Return the [x, y] coordinate for the center point of the cell that contains the specified text.  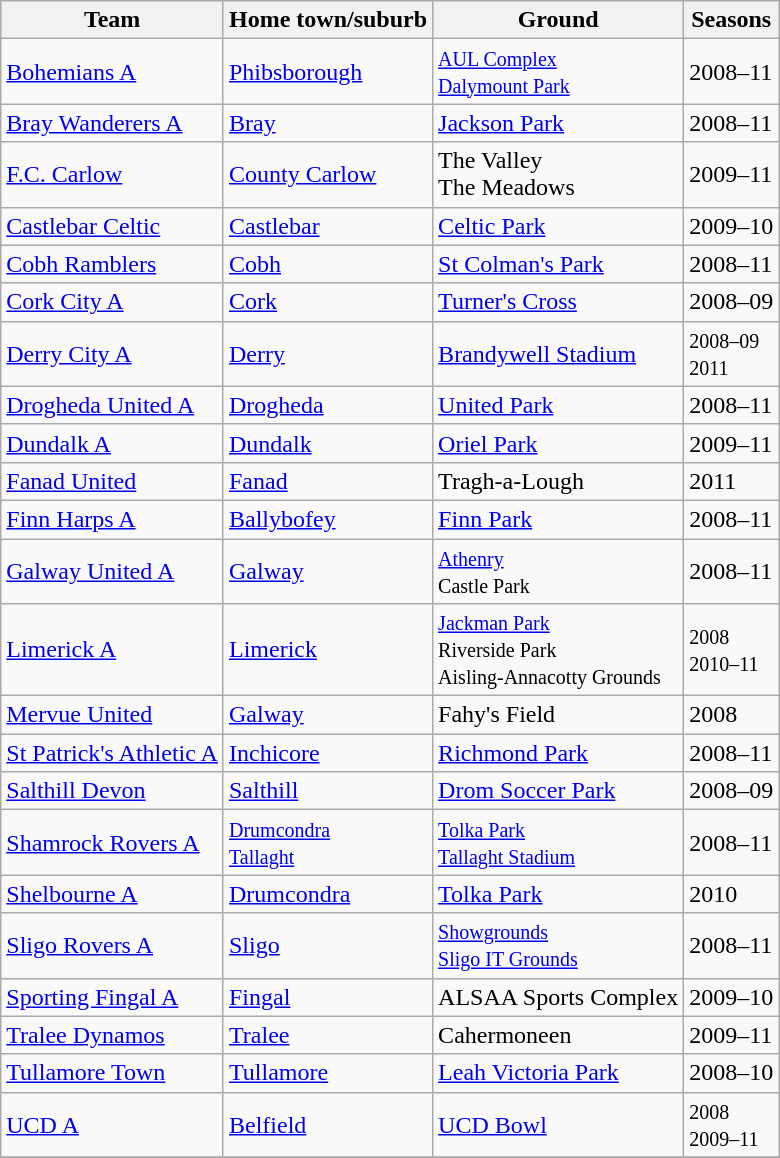
20082010–11 [732, 650]
Limerick [328, 650]
Derry City A [112, 354]
Fingal [328, 997]
Drogheda United A [112, 405]
Belfield [328, 1124]
Castlebar Celtic [112, 226]
Tolka Park [558, 894]
Drogheda [328, 405]
Shamrock Rovers A [112, 842]
Salthill [328, 791]
Finn Harps A [112, 519]
Drumcondra [328, 894]
St Patrick's Athletic A [112, 753]
Cahermoneen [558, 1035]
Richmond Park [558, 753]
Limerick A [112, 650]
Home town/suburb [328, 20]
Tullamore [328, 1073]
Brandywell Stadium [558, 354]
Sligo [328, 946]
Ballybofey [328, 519]
DrumcondraTallaght [328, 842]
Cobh [328, 264]
AUL ComplexDalymount Park [558, 72]
St Colman's Park [558, 264]
Team [112, 20]
Castlebar [328, 226]
ShowgroundsSligo IT Grounds [558, 946]
United Park [558, 405]
Tralee [328, 1035]
Bohemians A [112, 72]
UCD A [112, 1124]
Fahy's Field [558, 715]
20082009–11 [732, 1124]
Shelbourne A [112, 894]
Bray [328, 123]
Drom Soccer Park [558, 791]
Celtic Park [558, 226]
Fanad United [112, 481]
UCD Bowl [558, 1124]
Oriel Park [558, 443]
Tolka ParkTallaght Stadium [558, 842]
Bray Wanderers A [112, 123]
Derry [328, 354]
2008–10 [732, 1073]
Sporting Fingal A [112, 997]
The ValleyThe Meadows [558, 174]
Inchicore [328, 753]
Dundalk A [112, 443]
Galway United A [112, 570]
Jackman ParkRiverside ParkAisling-Annacotty Grounds [558, 650]
Leah Victoria Park [558, 1073]
Jackson Park [558, 123]
Tralee Dynamos [112, 1035]
AthenryCastle Park [558, 570]
Cork [328, 302]
Dundalk [328, 443]
ALSAA Sports Complex [558, 997]
Tragh-a-Lough [558, 481]
2008 [732, 715]
Mervue United [112, 715]
Fanad [328, 481]
Salthill Devon [112, 791]
Ground [558, 20]
2011 [732, 481]
Finn Park [558, 519]
2008–092011 [732, 354]
Phibsborough [328, 72]
Tullamore Town [112, 1073]
2010 [732, 894]
Cork City A [112, 302]
Turner's Cross [558, 302]
County Carlow [328, 174]
Cobh Ramblers [112, 264]
Sligo Rovers A [112, 946]
F.C. Carlow [112, 174]
Seasons [732, 20]
